For the text-containing cell, return its midpoint in (X, Y) coordinate format. 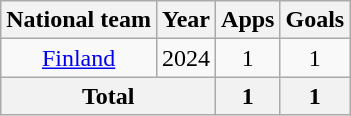
Goals (315, 20)
Apps (248, 20)
Total (108, 96)
National team (79, 20)
2024 (186, 58)
Finland (79, 58)
Year (186, 20)
